Detect which cell encompasses the target text, then output its [X, Y] center coordinate. 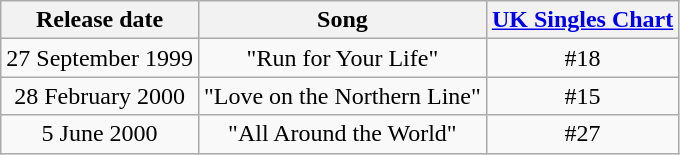
#15 [582, 96]
"All Around the World" [342, 134]
28 February 2000 [100, 96]
5 June 2000 [100, 134]
27 September 1999 [100, 58]
#27 [582, 134]
UK Singles Chart [582, 20]
Song [342, 20]
#18 [582, 58]
"Run for Your Life" [342, 58]
"Love on the Northern Line" [342, 96]
Release date [100, 20]
